Scan for the cell matching the given text and deliver its [x, y] coordinate at center. 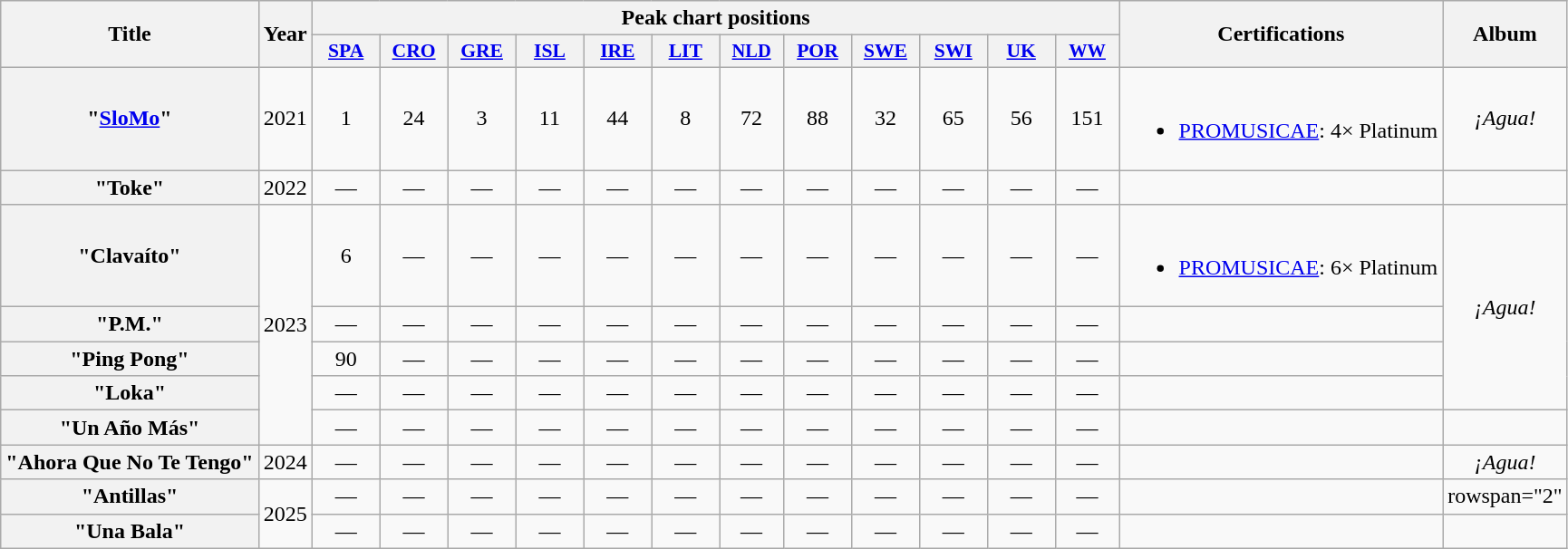
Certifications [1282, 34]
"SloMo" [130, 118]
"Un Año Más" [130, 428]
IRE [618, 52]
POR [818, 52]
2021 [285, 118]
LIT [685, 52]
PROMUSICAE: 6× Platinum [1282, 255]
11 [549, 118]
2024 [285, 462]
"Clavaíto" [130, 255]
151 [1088, 118]
2022 [285, 188]
"Ahora Que No Te Tengo" [130, 462]
6 [346, 255]
"Toke" [130, 188]
rowspan="2" [1505, 496]
Peak chart positions [716, 18]
"Loka" [130, 393]
90 [346, 359]
65 [953, 118]
WW [1088, 52]
88 [818, 118]
Album [1505, 34]
8 [685, 118]
GRE [482, 52]
"Ping Pong" [130, 359]
32 [885, 118]
SPA [346, 52]
"Una Bala" [130, 531]
1 [346, 118]
72 [752, 118]
PROMUSICAE: 4× Platinum [1282, 118]
24 [413, 118]
56 [1021, 118]
Title [130, 34]
44 [618, 118]
2025 [285, 514]
"Antillas" [130, 496]
2023 [285, 324]
SWE [885, 52]
UK [1021, 52]
NLD [752, 52]
3 [482, 118]
Year [285, 34]
SWI [953, 52]
ISL [549, 52]
CRO [413, 52]
"P.M." [130, 324]
